Output the (X, Y) coordinate of the center of the cell containing the given text.  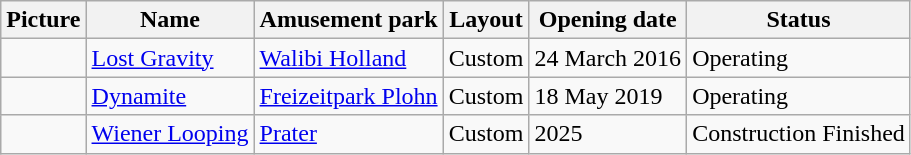
Lost Gravity (170, 58)
Layout (486, 20)
Prater (348, 134)
18 May 2019 (608, 96)
Dynamite (170, 96)
Construction Finished (799, 134)
24 March 2016 (608, 58)
Wiener Looping (170, 134)
Status (799, 20)
Amusement park (348, 20)
Walibi Holland (348, 58)
Freizeitpark Plohn (348, 96)
Picture (44, 20)
Opening date (608, 20)
2025 (608, 134)
Name (170, 20)
